Determine the (x, y) coordinate at the center of the cell enclosing the given text.  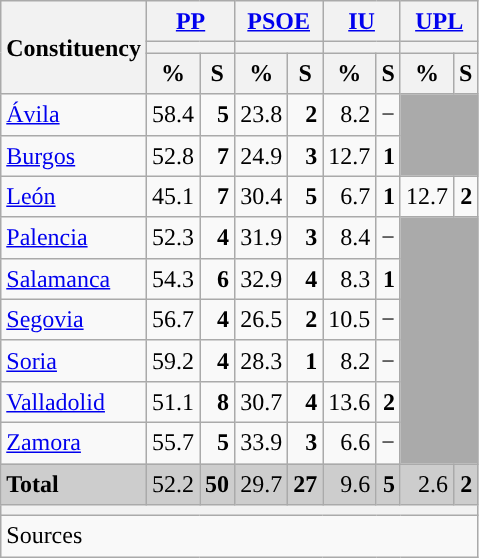
Valladolid (74, 402)
6 (218, 278)
2.6 (426, 484)
26.5 (262, 320)
10.5 (350, 320)
55.7 (172, 442)
8.4 (350, 238)
6.7 (350, 196)
31.9 (262, 238)
Constituency (74, 48)
59.2 (172, 360)
50 (218, 484)
32.9 (262, 278)
León (74, 196)
30.7 (262, 402)
Total (74, 484)
52.2 (172, 484)
UPL (438, 22)
IU (362, 22)
PP (190, 22)
51.1 (172, 402)
29.7 (262, 484)
52.3 (172, 238)
56.7 (172, 320)
6.6 (350, 442)
30.4 (262, 196)
Ávila (74, 114)
27 (306, 484)
Salamanca (74, 278)
9.6 (350, 484)
Zamora (74, 442)
45.1 (172, 196)
Burgos (74, 156)
23.8 (262, 114)
28.3 (262, 360)
24.9 (262, 156)
PSOE (279, 22)
33.9 (262, 442)
Sources (240, 536)
52.8 (172, 156)
Segovia (74, 320)
8.3 (350, 278)
Palencia (74, 238)
54.3 (172, 278)
Soria (74, 360)
13.6 (350, 402)
8 (218, 402)
58.4 (172, 114)
